Pinpoint the cell where the given text exists, returning its (X, Y) midpoint coordinate. 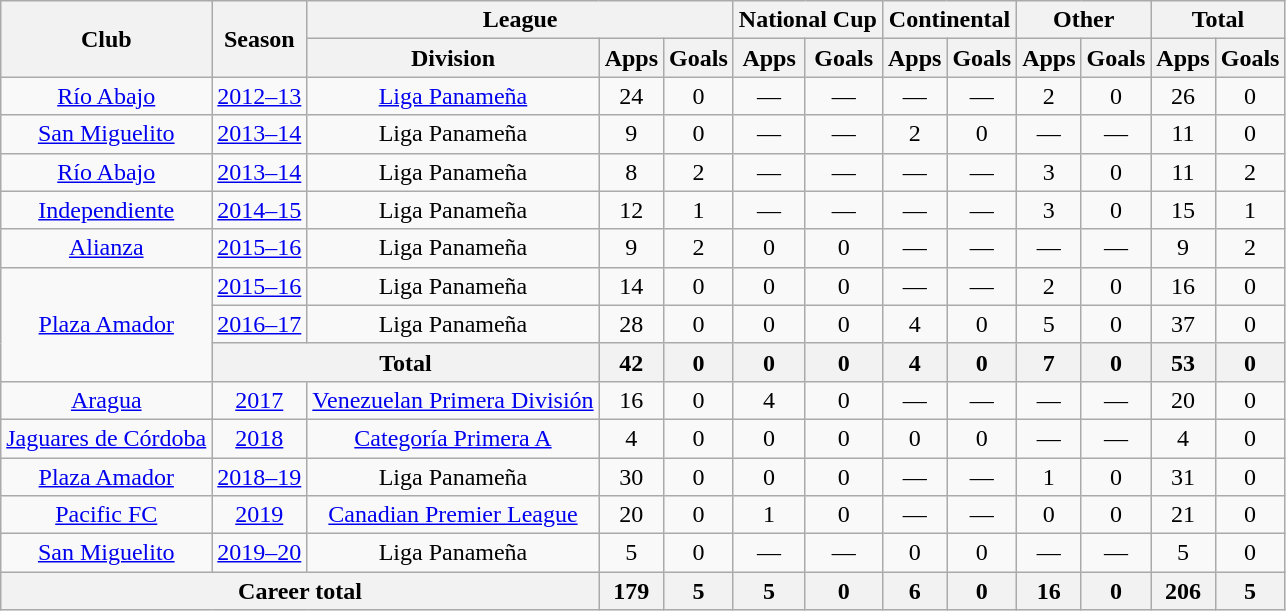
30 (631, 477)
14 (631, 286)
Career total (300, 591)
Jaguares de Córdoba (106, 438)
2019 (260, 515)
Aragua (106, 400)
2019–20 (260, 553)
24 (631, 96)
Alianza (106, 248)
Other (1084, 20)
26 (1183, 96)
2018–19 (260, 477)
28 (631, 324)
179 (631, 591)
Division (453, 58)
37 (1183, 324)
21 (1183, 515)
2012–13 (260, 96)
2014–15 (260, 210)
6 (914, 591)
8 (631, 172)
7 (1049, 362)
Independiente (106, 210)
Pacific FC (106, 515)
Continental (949, 20)
Club (106, 39)
53 (1183, 362)
42 (631, 362)
2018 (260, 438)
Venezuelan Primera División (453, 400)
31 (1183, 477)
12 (631, 210)
Canadian Premier League (453, 515)
2017 (260, 400)
206 (1183, 591)
Season (260, 39)
Categoría Primera A (453, 438)
League (520, 20)
15 (1183, 210)
2016–17 (260, 324)
National Cup (808, 20)
